Find where the given text appears and provide that cell's center as [x, y] coordinate. 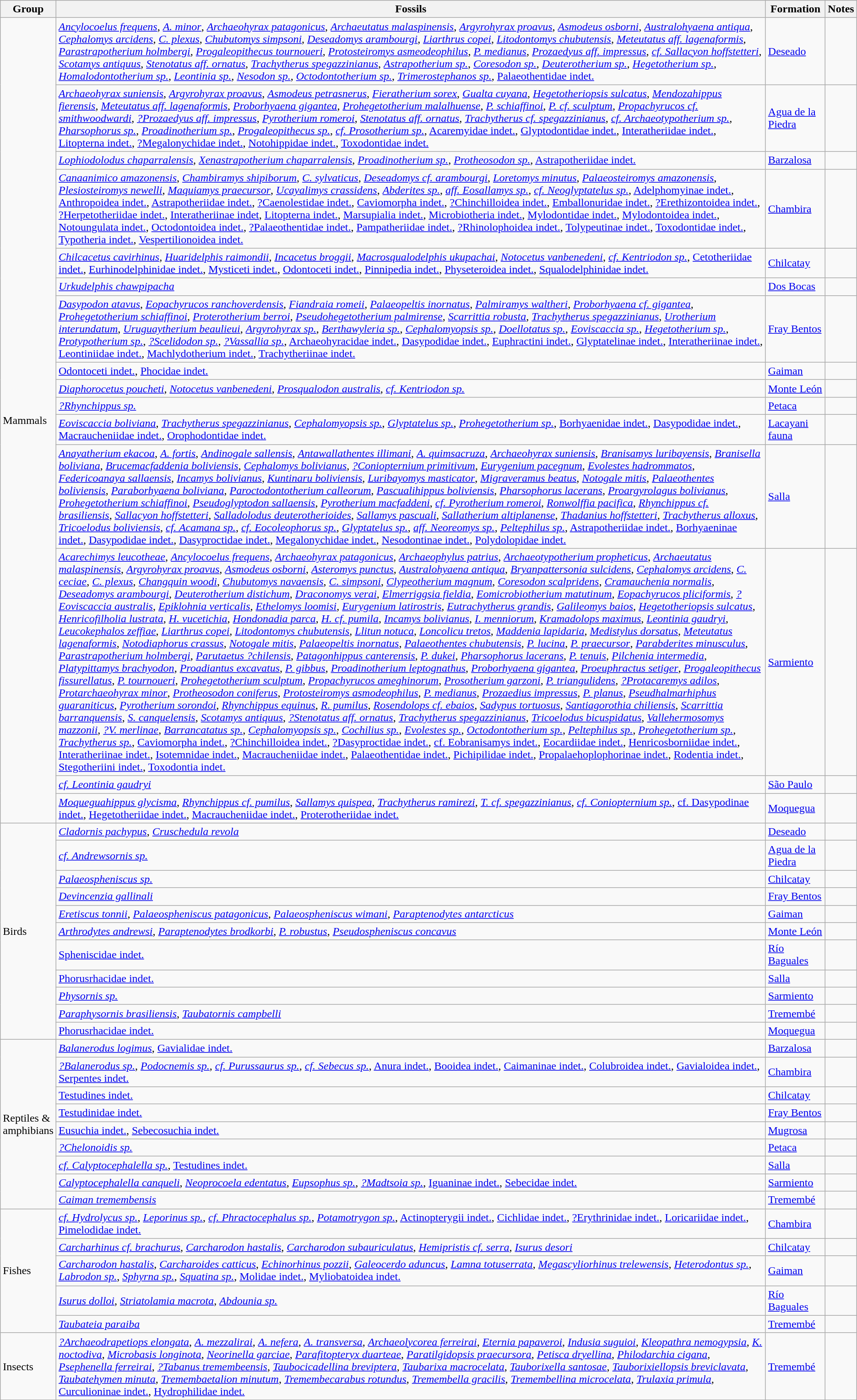
Physornis sp. [411, 996]
Calyptocephalella canqueli, Neoprocoela edentatus, Eupsophus sp., ?Madtsoia sp., Iguaninae indet., Sebecidae indet. [411, 1183]
Birds [28, 931]
?Rhynchippus sp. [411, 406]
Devincenzia gallinali [411, 896]
Isurus dolloi, Striatolamia macrota, Abdounia sp. [411, 1300]
Testudinidae indet. [411, 1113]
Mugrosa [796, 1130]
Notes [841, 9]
?Chelonoidis sp. [411, 1148]
Mammals [28, 420]
Diaphorocetus poucheti, Notocetus vanbenedeni, Prosqualodon australis, cf. Kentriodon sp. [411, 388]
Testudines indet. [411, 1096]
Eretiscus tonnii, Palaeospheniscus patagonicus, Palaeospheniscus wimani, Paraptenodytes antarcticus [411, 914]
Lacayani fauna [796, 429]
Taubateia paraiba [411, 1324]
São Paulo [796, 785]
Dos Bocas [796, 287]
Urkudelphis chawpipacha [411, 287]
Insects [28, 1366]
Paraphysornis brasiliensis, Taubatornis campbelli [411, 1013]
Fossils [411, 9]
Reptiles &amphibians [28, 1124]
Carcharhinus cf. brachurus, Carcharodon hastalis, Carcharodon subauriculatus, Hemipristis cf. serra, Isurus desori [411, 1247]
Formation [796, 9]
cf. Calyptocephalella sp., Testudines indet. [411, 1165]
Lophiodolodus chaparralensis, Xenastrapotherium chaparralensis, Proadinotherium sp., Protheosodon sp., Astrapotheriidae indet. [411, 160]
Eusuchia indet., Sebecosuchia indet. [411, 1130]
Arthrodytes andrewsi, Paraptenodytes brodkorbi, P. robustus, Pseudospheniscus concavus [411, 931]
cf. Leontinia gaudryi [411, 785]
Balanerodus logimus, Gavialidae indet. [411, 1048]
Fishes [28, 1271]
Spheniscidae indet. [411, 955]
Odontoceti indet., Phocidae indet. [411, 371]
Caiman tremembensis [411, 1200]
Cladornis pachypus, Cruschedula revola [411, 832]
Palaeospheniscus sp. [411, 879]
cf. Andrewsornis sp. [411, 855]
Group [28, 9]
